Output the [X, Y] coordinate of the center of the cell containing the given text.  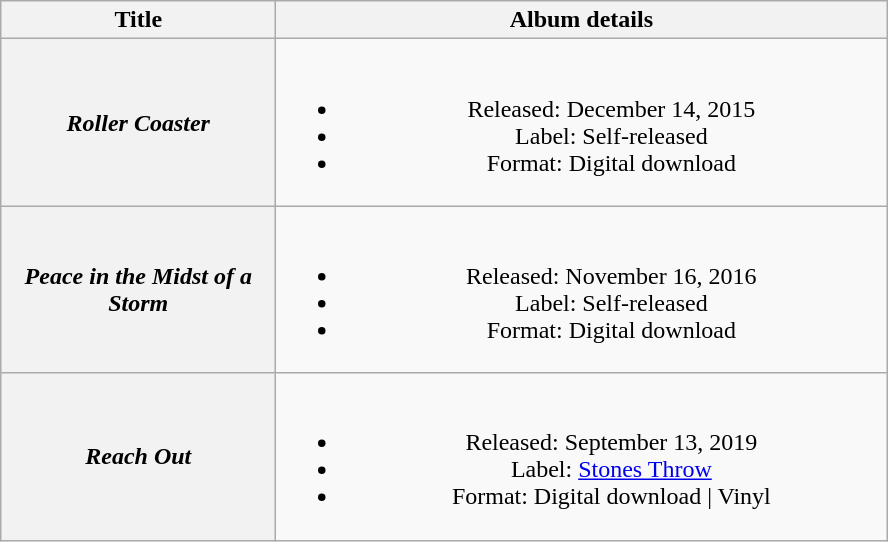
Roller Coaster [138, 122]
Title [138, 20]
Reach Out [138, 456]
Released: November 16, 2016Label: Self-releasedFormat: Digital download [582, 290]
Released: December 14, 2015Label: Self-releasedFormat: Digital download [582, 122]
Album details [582, 20]
Released: September 13, 2019Label: Stones ThrowFormat: Digital download | Vinyl [582, 456]
Peace in the Midst of a Storm [138, 290]
